Scan for the cell matching the given text and deliver its (x, y) coordinate at center. 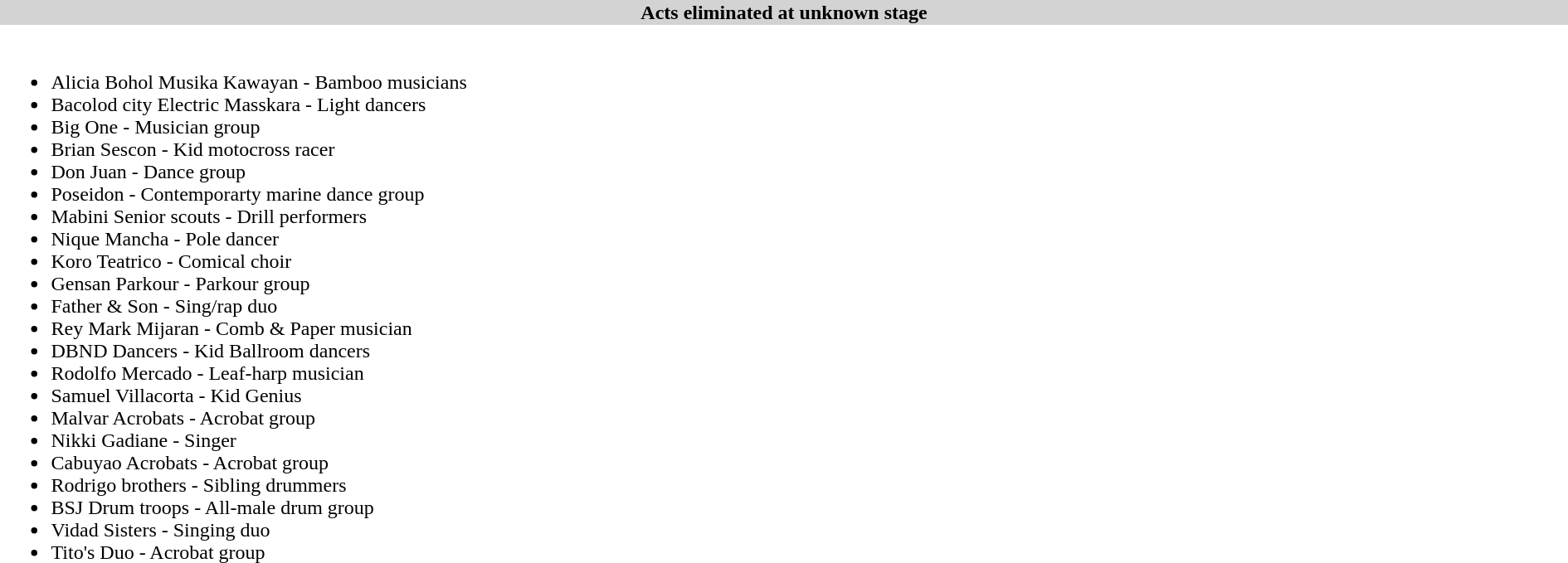
Acts eliminated at unknown stage (784, 12)
